Scan for the cell matching the given text and deliver its [x, y] coordinate at center. 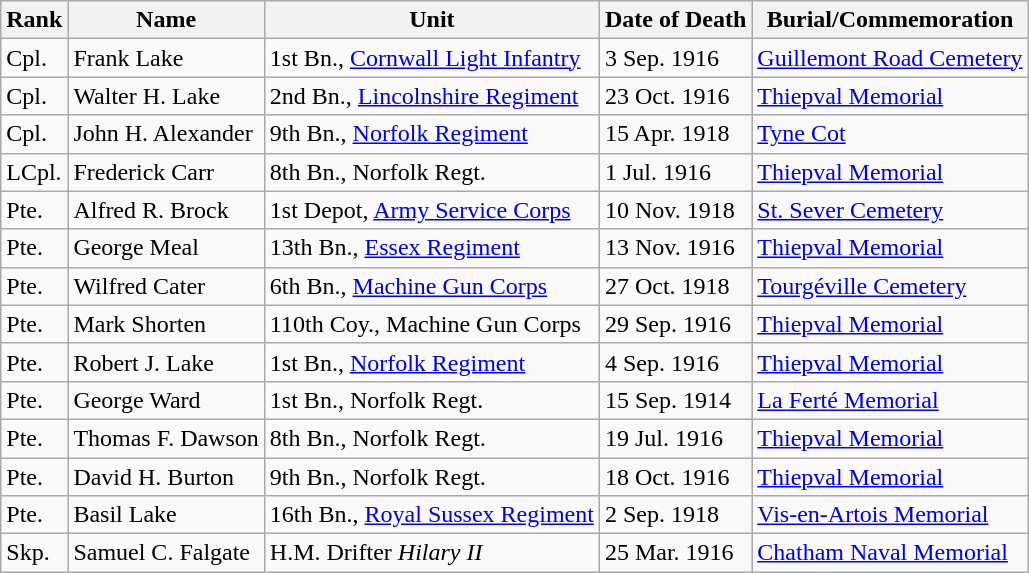
15 Sep. 1914 [675, 400]
George Meal [166, 248]
13th Bn., Essex Regiment [432, 248]
110th Coy., Machine Gun Corps [432, 324]
3 Sep. 1916 [675, 58]
2 Sep. 1918 [675, 515]
1 Jul. 1916 [675, 172]
George Ward [166, 400]
9th Bn., Norfolk Regt. [432, 477]
29 Sep. 1916 [675, 324]
13 Nov. 1916 [675, 248]
LCpl. [34, 172]
9th Bn., Norfolk Regiment [432, 134]
La Ferté Memorial [890, 400]
2nd Bn., Lincolnshire Regiment [432, 96]
1st Bn., Cornwall Light Infantry [432, 58]
Vis-en-Artois Memorial [890, 515]
Frederick Carr [166, 172]
Alfred R. Brock [166, 210]
6th Bn., Machine Gun Corps [432, 286]
Mark Shorten [166, 324]
10 Nov. 1918 [675, 210]
Unit [432, 20]
25 Mar. 1916 [675, 553]
Frank Lake [166, 58]
John H. Alexander [166, 134]
Date of Death [675, 20]
Guillemont Road Cemetery [890, 58]
David H. Burton [166, 477]
Thomas F. Dawson [166, 438]
1st Depot, Army Service Corps [432, 210]
27 Oct. 1918 [675, 286]
1st Bn., Norfolk Regiment [432, 362]
St. Sever Cemetery [890, 210]
19 Jul. 1916 [675, 438]
Robert J. Lake [166, 362]
23 Oct. 1916 [675, 96]
Skp. [34, 553]
Rank [34, 20]
15 Apr. 1918 [675, 134]
Tyne Cot [890, 134]
H.M. Drifter Hilary II [432, 553]
Chatham Naval Memorial [890, 553]
Basil Lake [166, 515]
Wilfred Cater [166, 286]
18 Oct. 1916 [675, 477]
4 Sep. 1916 [675, 362]
1st Bn., Norfolk Regt. [432, 400]
16th Bn., Royal Sussex Regiment [432, 515]
Tourgéville Cemetery [890, 286]
Samuel C. Falgate [166, 553]
Walter H. Lake [166, 96]
Burial/Commemoration [890, 20]
Name [166, 20]
